Pinpoint the cell where the given text exists, returning its (x, y) midpoint coordinate. 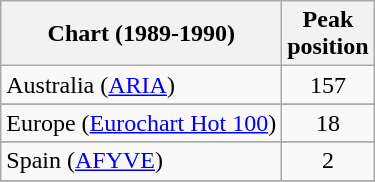
Chart (1989-1990) (142, 34)
157 (328, 85)
2 (328, 161)
18 (328, 123)
Europe (Eurochart Hot 100) (142, 123)
Spain (AFYVE) (142, 161)
Peakposition (328, 34)
Australia (ARIA) (142, 85)
